Locate the cell with the specified text and output its [X, Y] center coordinate. 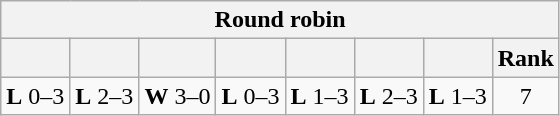
W 3–0 [178, 96]
Round robin [280, 20]
7 [526, 96]
Rank [526, 58]
